Capture the cell that displays the provided text and extract its [X, Y] central coordinate. 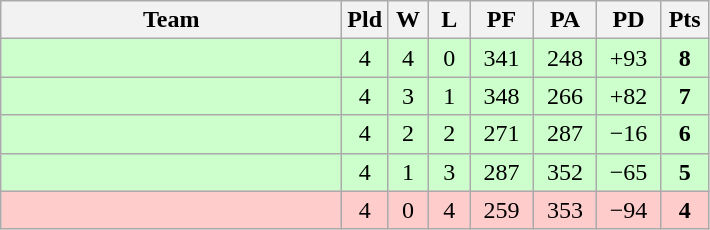
−65 [629, 172]
352 [565, 172]
248 [565, 58]
341 [502, 58]
8 [684, 58]
PA [565, 20]
6 [684, 134]
Pts [684, 20]
−16 [629, 134]
348 [502, 96]
+93 [629, 58]
266 [565, 96]
L [450, 20]
PD [629, 20]
W [408, 20]
5 [684, 172]
271 [502, 134]
+82 [629, 96]
Team [172, 20]
7 [684, 96]
353 [565, 210]
−94 [629, 210]
259 [502, 210]
PF [502, 20]
Pld [365, 20]
